From the cell containing the given text, extract its center point as [X, Y] coordinate. 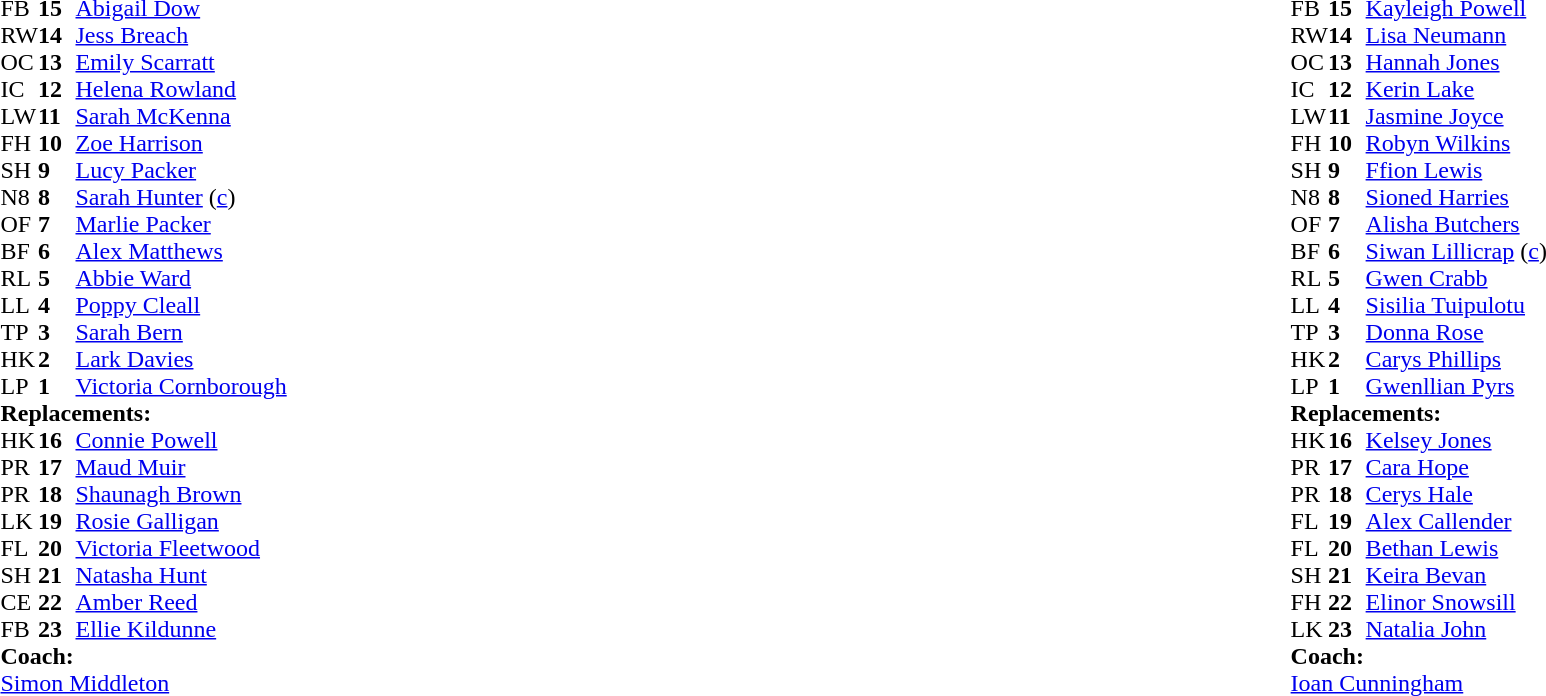
Coach: [143, 656]
Ellie Kildunne [182, 630]
Alex Matthews [182, 252]
Shaunagh Brown [182, 494]
Replacements: [143, 414]
Natasha Hunt [182, 576]
Victoria Fleetwood [182, 548]
Marlie Packer [182, 224]
Abbie Ward [182, 278]
Sarah Bern [182, 332]
FB [19, 630]
Amber Reed [182, 602]
Helena Rowland [182, 90]
Emily Scarratt [182, 62]
Lark Davies [182, 360]
Sarah Hunter (c) [182, 198]
Lucy Packer [182, 170]
Maud Muir [182, 468]
Jess Breach [182, 36]
Poppy Cleall [182, 306]
Victoria Cornborough [182, 386]
CE [19, 602]
Connie Powell [182, 440]
Zoe Harrison [182, 144]
Sarah McKenna [182, 116]
Rosie Galligan [182, 522]
